Determine the (X, Y) coordinate at the center of the cell enclosing the given text.  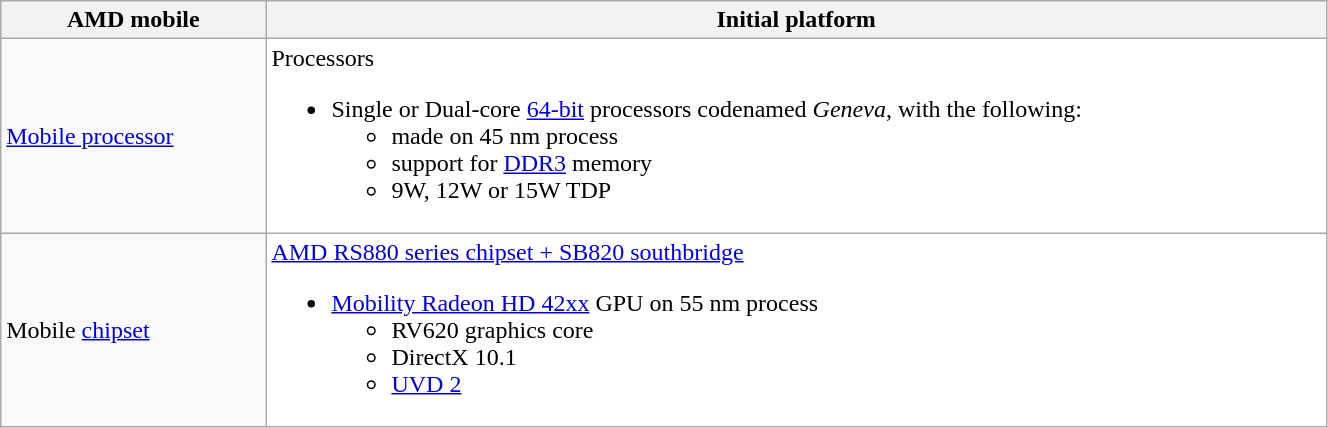
Mobile chipset (134, 330)
Initial platform (796, 20)
ProcessorsSingle or Dual-core 64-bit processors codenamed Geneva, with the following:made on 45 nm processsupport for DDR3 memory9W, 12W or 15W TDP (796, 136)
AMD mobile (134, 20)
AMD RS880 series chipset + SB820 southbridge Mobility Radeon HD 42xx GPU on 55 nm processRV620 graphics coreDirectX 10.1UVD 2 (796, 330)
Mobile processor (134, 136)
